Find where the given text appears and provide that cell's center as [x, y] coordinate. 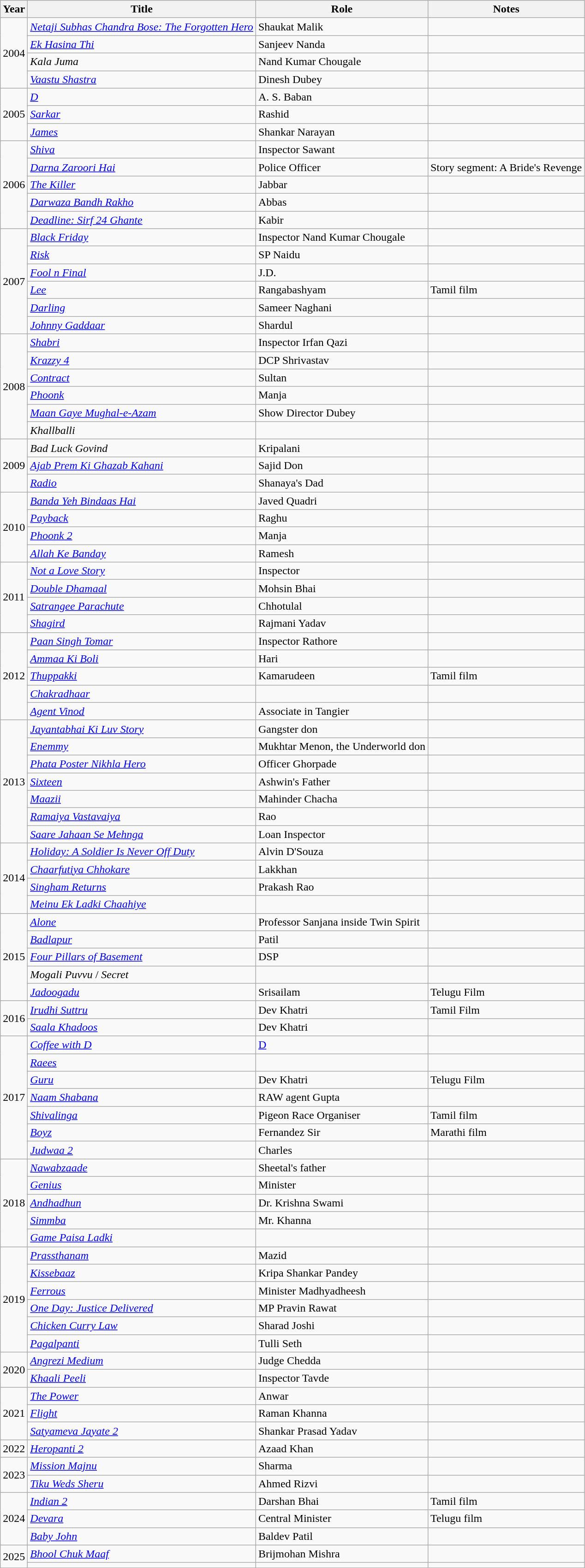
Jabbar [341, 184]
Shagird [142, 624]
Sajid Don [341, 465]
Rajmani Yadav [341, 624]
Inspector Irfan Qazi [341, 343]
Year [14, 9]
DSP [341, 957]
Baldev Patil [341, 1536]
Hari [341, 659]
2016 [14, 1018]
Abbas [341, 202]
Shardul [341, 325]
Associate in Tangier [341, 711]
Banda Yeh Bindaas Hai [142, 500]
Title [142, 9]
Badlapur [142, 939]
Inspector Rathore [341, 641]
2014 [14, 878]
2009 [14, 465]
Angrezi Medium [142, 1361]
Sharma [341, 1466]
Mukhtar Menon, the Underworld don [341, 746]
2017 [14, 1097]
Nand Kumar Chougale [341, 62]
Shiva [142, 149]
Satyameva Jayate 2 [142, 1431]
2015 [14, 957]
Kripa Shankar Pandey [341, 1273]
Central Minister [341, 1519]
Professor Sanjana inside Twin Spirit [341, 922]
Darna Zaroori Hai [142, 167]
2013 [14, 781]
Brijmohan Mishra [341, 1554]
Irudhi Suttru [142, 1010]
Johnny Gaddaar [142, 325]
Kissebaaz [142, 1273]
Azaad Khan [341, 1449]
Ajab Prem Ki Ghazab Kahani [142, 465]
Mohsin Bhai [341, 588]
Role [341, 9]
Shanaya's Dad [341, 483]
Genius [142, 1185]
Fool n Final [142, 273]
Kamarudeen [341, 676]
Andhadhun [142, 1203]
2005 [14, 114]
2004 [14, 53]
Rashid [341, 114]
Maazii [142, 799]
Enemmy [142, 746]
Agent Vinod [142, 711]
Mazid [341, 1255]
Double Dhamaal [142, 588]
2022 [14, 1449]
Srisailam [341, 992]
One Day: Justice Delivered [142, 1308]
Mahinder Chacha [341, 799]
Raman Khanna [341, 1414]
Krazzy 4 [142, 360]
Bad Luck Govind [142, 448]
Kala Juma [142, 62]
Raghu [341, 518]
Phoonk 2 [142, 536]
Khaali Peeli [142, 1378]
Dinesh Dubey [341, 79]
Notes [506, 9]
Chicken Curry Law [142, 1325]
Inspector Sawant [341, 149]
Javed Quadri [341, 500]
Kabir [341, 220]
Pagalpanti [142, 1343]
Risk [142, 255]
Devara [142, 1519]
Singham Returns [142, 887]
2019 [14, 1299]
Rao [341, 817]
Allah Ke Banday [142, 553]
Black Friday [142, 238]
Fernandez Sir [341, 1133]
Ashwin's Father [341, 782]
Tiku Weds Sheru [142, 1484]
Alvin D'Souza [341, 852]
Sultan [341, 378]
Inspector Tavde [341, 1378]
Rangabashyam [341, 290]
Ferrous [142, 1290]
Ramesh [341, 553]
Judge Chedda [341, 1361]
2010 [14, 527]
Maan Gaye Mughal-e-Azam [142, 413]
Netaji Subhas Chandra Bose: The Forgotten Hero [142, 27]
2018 [14, 1203]
Phoonk [142, 395]
Dr. Krishna Swami [341, 1203]
Mogali Puvvu / Secret [142, 974]
Paan Singh Tomar [142, 641]
Ramaiya Vastavaiya [142, 817]
2024 [14, 1519]
Loan Inspector [341, 834]
Inspector Nand Kumar Chougale [341, 238]
Ammaa Ki Boli [142, 659]
The Killer [142, 184]
Bhool Chuk Maaf [142, 1554]
Jayantabhai Ki Luv Story [142, 729]
Vaastu Shastra [142, 79]
Minister [341, 1185]
Ahmed Rizvi [341, 1484]
Darshan Bhai [341, 1501]
Judwaa 2 [142, 1150]
Chhotulal [341, 606]
The Power [142, 1396]
Khallballi [142, 430]
DCP Shrivastav [341, 360]
Heropanti 2 [142, 1449]
Sameer Naghani [341, 308]
2023 [14, 1475]
2007 [14, 281]
Indian 2 [142, 1501]
Darwaza Bandh Rakho [142, 202]
Tamil Film [506, 1010]
Sixteen [142, 782]
Shivalinga [142, 1115]
Chakradhaar [142, 694]
Flight [142, 1414]
Prassthanam [142, 1255]
Payback [142, 518]
Boyz [142, 1133]
Police Officer [341, 167]
Shabri [142, 343]
Saala Khadoos [142, 1027]
Show Director Dubey [341, 413]
Simmba [142, 1220]
Nawabzaade [142, 1168]
Jadoogadu [142, 992]
Radio [142, 483]
SP Naidu [341, 255]
Lakkhan [341, 869]
2006 [14, 184]
Shankar Prasad Yadav [341, 1431]
Charles [341, 1150]
Holiday: A Soldier Is Never Off Duty [142, 852]
Meinu Ek Ladki Chaahiye [142, 904]
Shankar Narayan [341, 132]
Mr. Khanna [341, 1220]
Saare Jahaan Se Mehnga [142, 834]
Game Paisa Ladki [142, 1238]
Thuppakki [142, 676]
Marathi film [506, 1133]
Tulli Seth [341, 1343]
Alone [142, 922]
Sheetal's father [341, 1168]
Patil [341, 939]
Deadline: Sirf 24 Ghante [142, 220]
Phata Poster Nikhla Hero [142, 764]
J.D. [341, 273]
Ek Hasina Thi [142, 44]
2021 [14, 1414]
Minister Madhyadheesh [341, 1290]
Chaarfutiya Chhokare [142, 869]
Raees [142, 1062]
Pigeon Race Organiser [341, 1115]
Inspector [341, 571]
Satrangee Parachute [142, 606]
2011 [14, 597]
Shaukat Malik [341, 27]
Telugu film [506, 1519]
Guru [142, 1080]
Kripalani [341, 448]
Four Pillars of Basement [142, 957]
Darling [142, 308]
Story segment: A Bride's Revenge [506, 167]
Sanjeev Nanda [341, 44]
Mission Majnu [142, 1466]
Baby John [142, 1536]
Anwar [341, 1396]
James [142, 132]
Not a Love Story [142, 571]
Prakash Rao [341, 887]
Officer Ghorpade [341, 764]
Contract [142, 378]
Sharad Joshi [341, 1325]
Sarkar [142, 114]
A. S. Baban [341, 97]
2025 [14, 1556]
Naam Shabana [142, 1098]
2008 [14, 386]
Gangster don [341, 729]
2012 [14, 676]
MP Pravin Rawat [341, 1308]
RAW agent Gupta [341, 1098]
Lee [142, 290]
Coffee with D [142, 1045]
2020 [14, 1370]
